Search for the cell housing the specified text and yield its [X, Y] center coordinate. 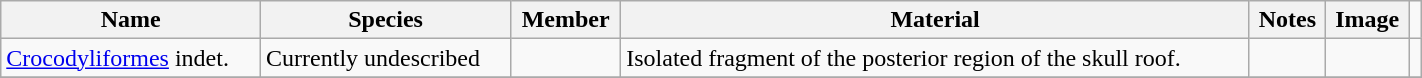
Crocodyliformes indet. [131, 58]
Notes [1287, 20]
Image [1366, 20]
Material [936, 20]
Isolated fragment of the posterior region of the skull roof. [936, 58]
Currently undescribed [386, 58]
Species [386, 20]
Member [566, 20]
Name [131, 20]
